Determine the [X, Y] coordinate at the center of the cell enclosing the given text.  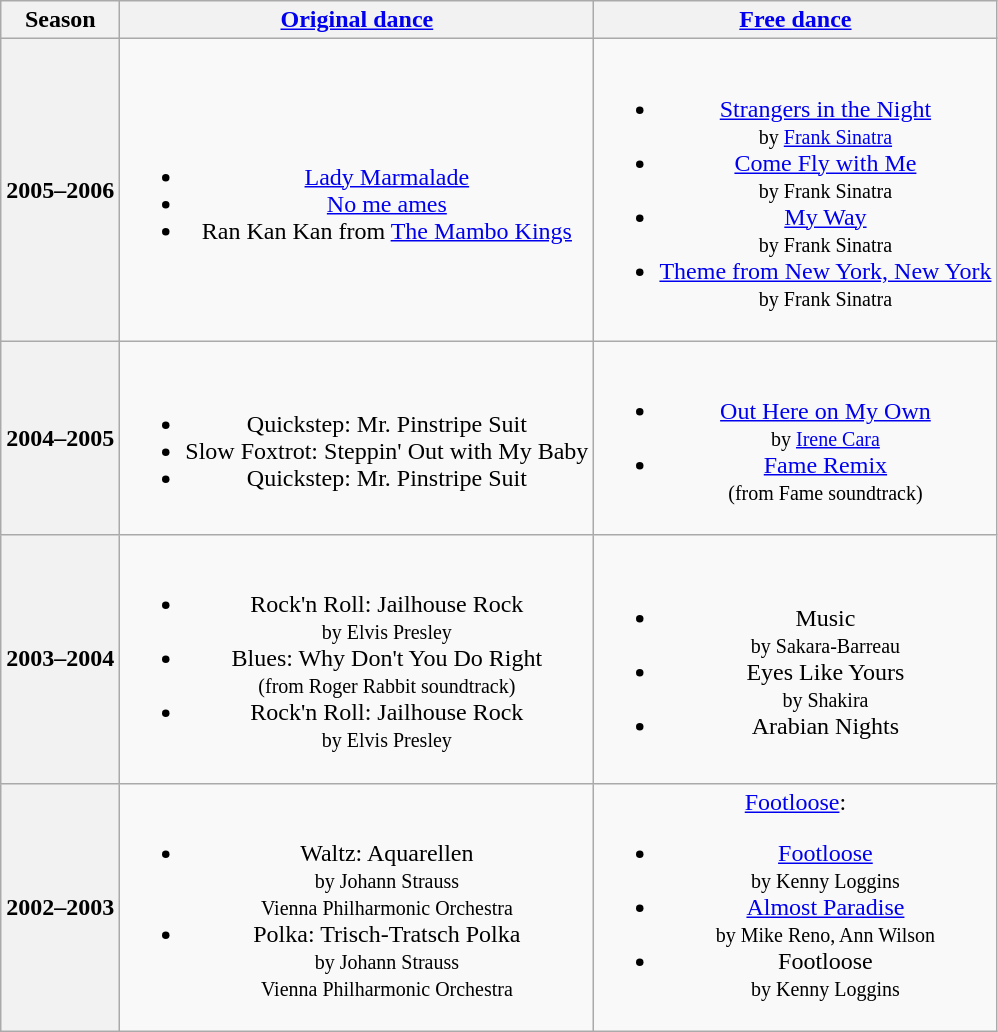
Season [60, 20]
2004–2005 [60, 438]
Out Here on My Own by Irene Cara Fame Remix (from Fame soundtrack) [796, 438]
2002–2003 [60, 907]
Footloose:Footloose by Kenny Loggins Almost Paradise by Mike Reno, Ann Wilson Footloose by Kenny Loggins [796, 907]
2005–2006 [60, 190]
Lady MarmaladeNo me amesRan Kan Kan from The Mambo Kings [357, 190]
Strangers in the Night by Frank Sinatra Come Fly with Me by Frank Sinatra My Way by Frank Sinatra Theme from New York, New York by Frank Sinatra [796, 190]
2003–2004 [60, 659]
Free dance [796, 20]
Music by Sakara-Barreau Eyes Like Yours by Shakira Arabian Nights [796, 659]
Quickstep: Mr. Pinstripe SuitSlow Foxtrot: Steppin' Out with My BabyQuickstep: Mr. Pinstripe Suit [357, 438]
Waltz: Aquarellen by Johann Strauss Vienna Philharmonic Orchestra Polka: Trisch-Tratsch Polka by Johann Strauss Vienna Philharmonic Orchestra [357, 907]
Original dance [357, 20]
